From the cell containing the given text, extract its center point as [x, y] coordinate. 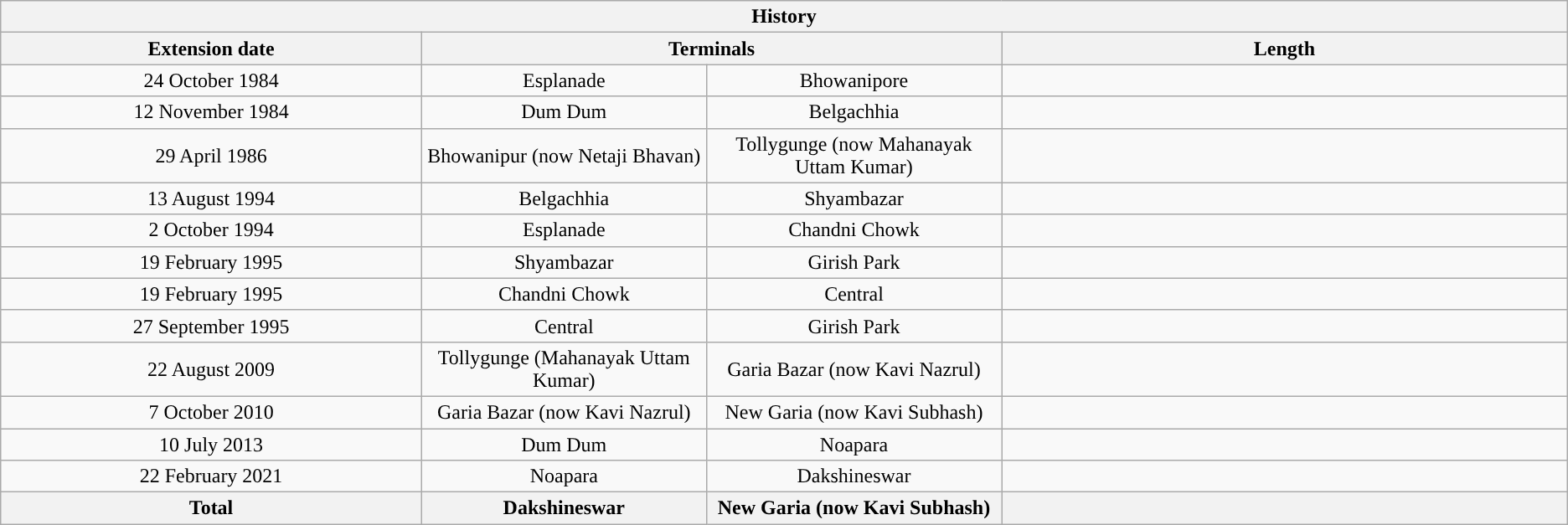
Tollygunge (Mahanayak Uttam Kumar) [564, 368]
Tollygunge (now Mahanayak Uttam Kumar) [854, 156]
Total [211, 508]
24 October 1984 [211, 80]
12 November 1984 [211, 112]
2 October 1994 [211, 230]
Bhowanipore [854, 80]
10 July 2013 [211, 445]
Extension date [211, 49]
7 October 2010 [211, 412]
27 September 1995 [211, 326]
Bhowanipur (now Netaji Bhavan) [564, 156]
29 April 1986 [211, 156]
Length [1285, 49]
13 August 1994 [211, 198]
22 February 2021 [211, 476]
Terminals [711, 49]
22 August 2009 [211, 368]
History [784, 17]
